Determine the [X, Y] coordinate at the center of the cell enclosing the given text.  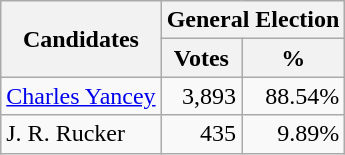
3,893 [201, 96]
Charles Yancey [81, 96]
435 [201, 134]
9.89% [294, 134]
J. R. Rucker [81, 134]
Votes [201, 58]
88.54% [294, 96]
% [294, 58]
General Election [253, 20]
Candidates [81, 39]
